Output the (x, y) coordinate of the center of the cell containing the given text.  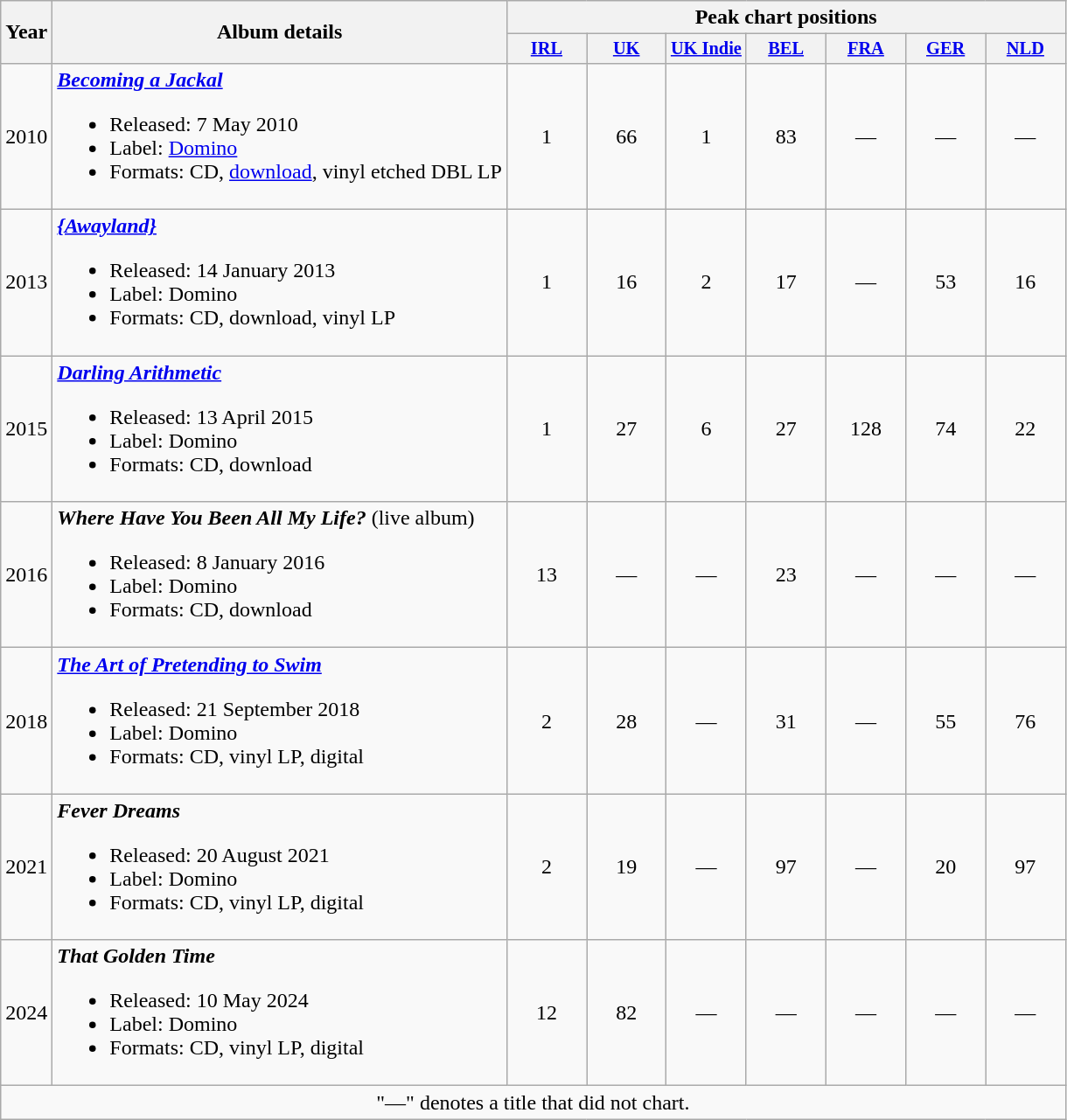
22 (1025, 428)
Darling ArithmeticReleased: 13 April 2015Label: DominoFormats: CD, download (280, 428)
23 (785, 575)
74 (946, 428)
31 (785, 720)
2021 (26, 867)
76 (1025, 720)
GER (946, 49)
{Awayland}Released: 14 January 2013Label: DominoFormats: CD, download, vinyl LP (280, 283)
13 (546, 575)
2010 (26, 136)
Peak chart positions (785, 17)
12 (546, 1012)
53 (946, 283)
2018 (26, 720)
NLD (1025, 49)
82 (626, 1012)
2013 (26, 283)
83 (785, 136)
2015 (26, 428)
19 (626, 867)
IRL (546, 49)
The Art of Pretending to SwimReleased: 21 September 2018Label: DominoFormats: CD, vinyl LP, digital (280, 720)
2016 (26, 575)
UK (626, 49)
UK Indie (707, 49)
"—" denotes a title that did not chart. (533, 1103)
6 (707, 428)
128 (866, 428)
55 (946, 720)
BEL (785, 49)
FRA (866, 49)
That Golden TimeReleased: 10 May 2024Label: DominoFormats: CD, vinyl LP, digital (280, 1012)
Fever DreamsReleased: 20 August 2021Label: DominoFormats: CD, vinyl LP, digital (280, 867)
17 (785, 283)
Album details (280, 32)
Year (26, 32)
20 (946, 867)
Becoming a JackalReleased: 7 May 2010Label: DominoFormats: CD, download, vinyl etched DBL LP (280, 136)
66 (626, 136)
28 (626, 720)
Where Have You Been All My Life? (live album)Released: 8 January 2016Label: DominoFormats: CD, download (280, 575)
2024 (26, 1012)
